Identify which cell holds the provided text, then report its (x, y) central coordinate. 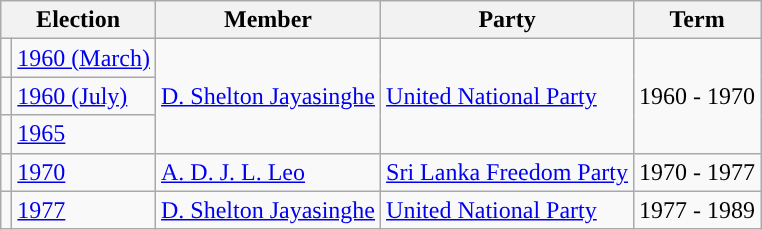
1965 (84, 134)
Sri Lanka Freedom Party (508, 172)
Party (508, 20)
1970 (84, 172)
Member (268, 20)
1960 (March) (84, 58)
Election (78, 20)
A. D. J. L. Leo (268, 172)
1960 (July) (84, 96)
1970 - 1977 (698, 172)
1960 - 1970 (698, 96)
Term (698, 20)
1977 (84, 210)
1977 - 1989 (698, 210)
